Determine the (X, Y) coordinate at the center of the cell enclosing the given text.  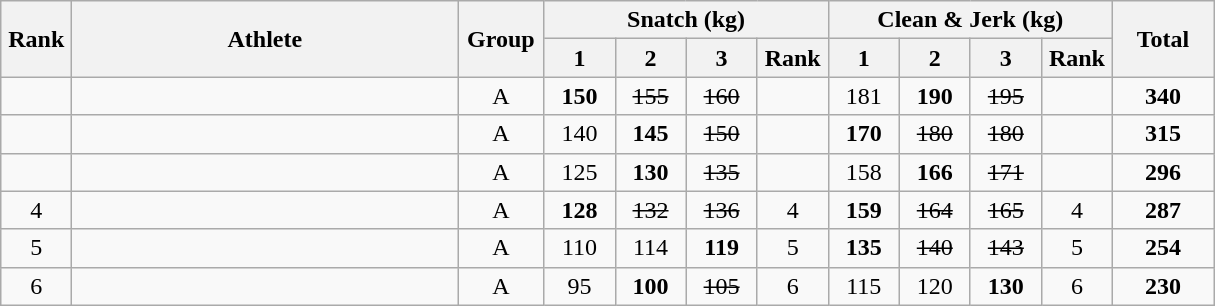
254 (1162, 248)
296 (1162, 172)
Clean & Jerk (kg) (970, 20)
287 (1162, 210)
119 (722, 248)
155 (650, 96)
136 (722, 210)
158 (864, 172)
114 (650, 248)
181 (864, 96)
170 (864, 134)
Athlete (265, 39)
Group (501, 39)
164 (934, 210)
115 (864, 286)
95 (580, 286)
230 (1162, 286)
190 (934, 96)
Snatch (kg) (686, 20)
195 (1006, 96)
143 (1006, 248)
160 (722, 96)
171 (1006, 172)
340 (1162, 96)
125 (580, 172)
145 (650, 134)
110 (580, 248)
132 (650, 210)
128 (580, 210)
100 (650, 286)
159 (864, 210)
315 (1162, 134)
105 (722, 286)
166 (934, 172)
120 (934, 286)
Total (1162, 39)
165 (1006, 210)
